Output the (X, Y) coordinate of the center of the cell containing the given text.  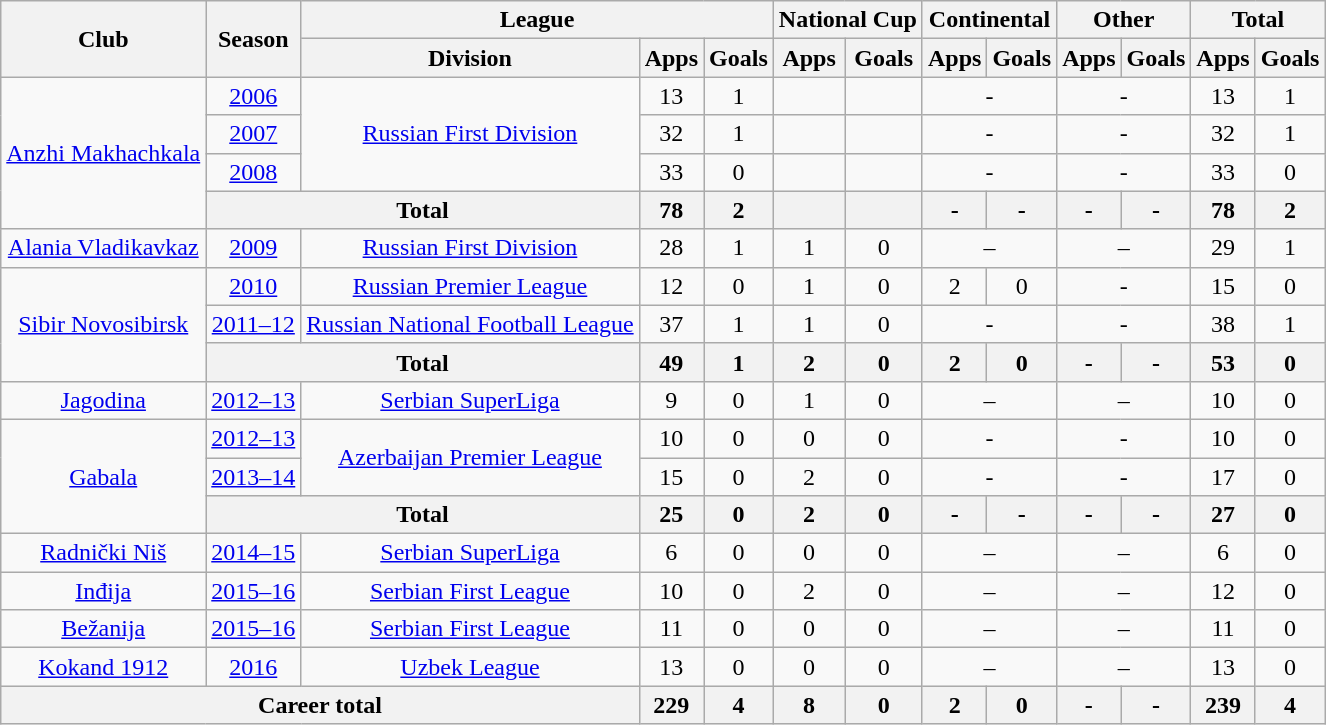
Alania Vladikavkaz (104, 248)
38 (1223, 324)
239 (1223, 705)
2013–14 (254, 477)
Other (1124, 20)
National Cup (848, 20)
37 (671, 324)
Kokand 1912 (104, 667)
League (538, 20)
2016 (254, 667)
2014–15 (254, 553)
8 (809, 705)
Inđija (104, 591)
2010 (254, 286)
Azerbaijan Premier League (470, 457)
Bežanija (104, 629)
53 (1223, 362)
Jagodina (104, 400)
49 (671, 362)
Uzbek League (470, 667)
Career total (320, 705)
2006 (254, 96)
Russian National Football League (470, 324)
2009 (254, 248)
29 (1223, 248)
2007 (254, 134)
Club (104, 39)
Radnički Niš (104, 553)
Gabala (104, 476)
28 (671, 248)
Russian Premier League (470, 286)
2008 (254, 172)
Sibir Novosibirsk (104, 324)
27 (1223, 515)
Season (254, 39)
2011–12 (254, 324)
Division (470, 58)
17 (1223, 477)
25 (671, 515)
229 (671, 705)
Continental (989, 20)
Anzhi Makhachkala (104, 153)
9 (671, 400)
